Scan for the cell matching the given text and deliver its (X, Y) coordinate at center. 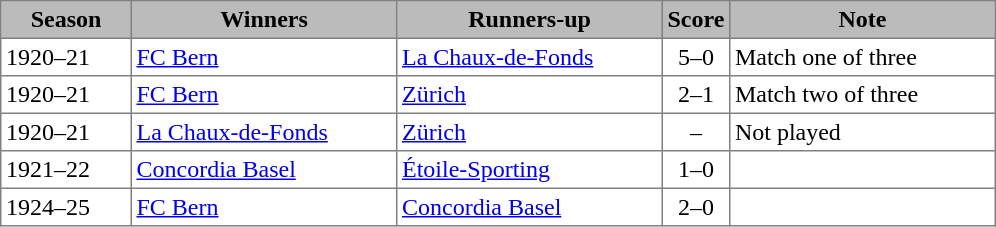
1–0 (696, 170)
1921–22 (66, 170)
Note (863, 20)
Winners (264, 20)
2–0 (696, 207)
1924–25 (66, 207)
– (696, 132)
Match one of three (863, 57)
Score (696, 20)
5–0 (696, 57)
Étoile-Sporting (530, 170)
2–1 (696, 95)
Match two of three (863, 95)
Season (66, 20)
Not played (863, 132)
Runners-up (530, 20)
